Identify which cell holds the provided text, then report its [x, y] central coordinate. 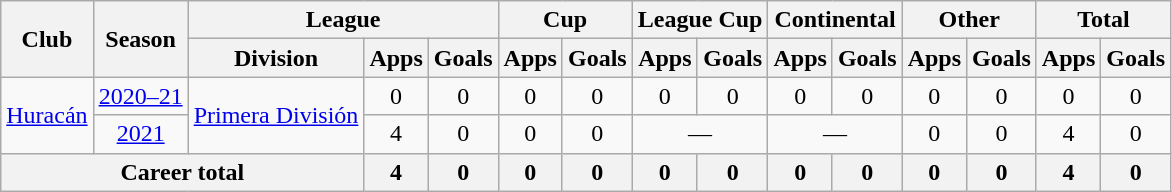
2021 [140, 134]
Cup [565, 20]
Huracán [47, 115]
2020–21 [140, 96]
League Cup [700, 20]
Club [47, 39]
League [343, 20]
Other [969, 20]
Division [276, 58]
Career total [182, 172]
Primera División [276, 115]
Continental [835, 20]
Season [140, 39]
Total [1103, 20]
